Pinpoint the cell where the given text exists, returning its [x, y] midpoint coordinate. 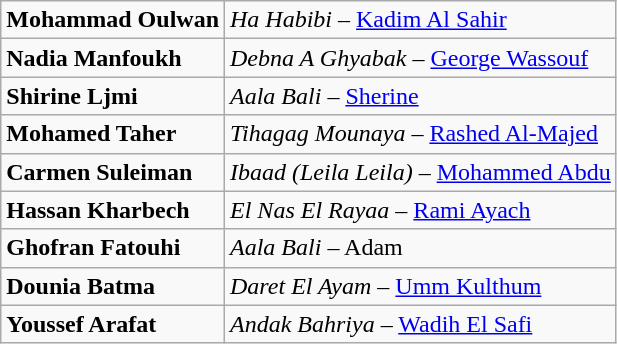
Mohamed Taher [113, 134]
El Nas El Rayaa – Rami Ayach [421, 210]
Aala Bali – Sherine [421, 96]
Ha Habibi – Kadim Al Sahir [421, 20]
Mohammad Oulwan [113, 20]
Carmen Suleiman [113, 172]
Tihagag Mounaya – Rashed Al-Majed [421, 134]
Ghofran Fatouhi [113, 248]
Andak Bahriya – Wadih El Safi [421, 324]
Ibaad (Leila Leila) – Mohammed Abdu [421, 172]
Aala Bali – Adam [421, 248]
Shirine Ljmi [113, 96]
Daret El Ayam – Umm Kulthum [421, 286]
Debna A Ghyabak – George Wassouf [421, 58]
Youssef Arafat [113, 324]
Nadia Manfoukh [113, 58]
Dounia Batma [113, 286]
Hassan Kharbech [113, 210]
